From the cell containing the given text, extract its center point as [X, Y] coordinate. 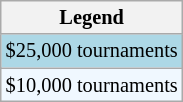
Legend [92, 17]
$10,000 tournaments [92, 85]
$25,000 tournaments [92, 51]
